Detect which cell encompasses the target text, then output its (x, y) center coordinate. 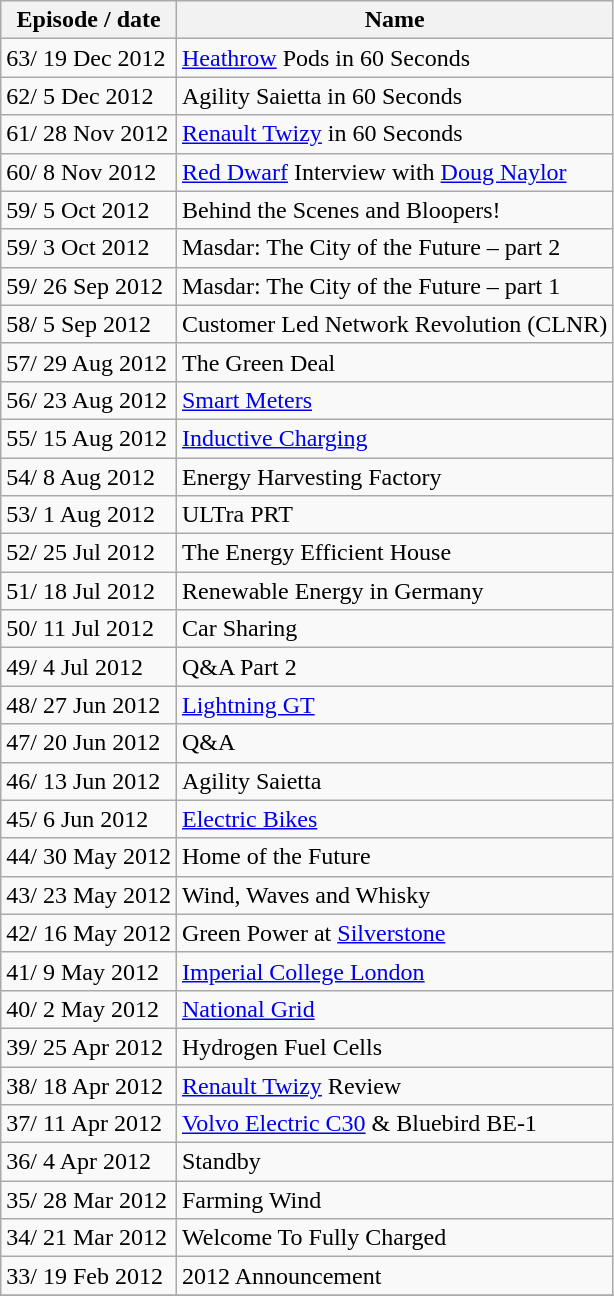
National Grid (394, 1009)
The Green Deal (394, 362)
Red Dwarf Interview with Doug Naylor (394, 172)
Volvo Electric C30 & Bluebird BE-1 (394, 1124)
Wind, Waves and Whisky (394, 895)
40/ 2 May 2012 (89, 1009)
Imperial College London (394, 971)
Renewable Energy in Germany (394, 591)
Electric Bikes (394, 819)
49/ 4 Jul 2012 (89, 667)
The Energy Efficient House (394, 553)
45/ 6 Jun 2012 (89, 819)
Episode / date (89, 20)
2012 Announcement (394, 1276)
Green Power at Silverstone (394, 933)
Inductive Charging (394, 438)
58/ 5 Sep 2012 (89, 324)
57/ 29 Aug 2012 (89, 362)
Lightning GT (394, 705)
63/ 19 Dec 2012 (89, 58)
44/ 30 May 2012 (89, 857)
Smart Meters (394, 400)
48/ 27 Jun 2012 (89, 705)
62/ 5 Dec 2012 (89, 96)
Standby (394, 1162)
Agility Saietta in 60 Seconds (394, 96)
Q&A Part 2 (394, 667)
46/ 13 Jun 2012 (89, 781)
ULTra PRT (394, 515)
59/ 3 Oct 2012 (89, 248)
Welcome To Fully Charged (394, 1238)
56/ 23 Aug 2012 (89, 400)
Farming Wind (394, 1200)
51/ 18 Jul 2012 (89, 591)
Renault Twizy in 60 Seconds (394, 134)
60/ 8 Nov 2012 (89, 172)
Renault Twizy Review (394, 1085)
Energy Harvesting Factory (394, 477)
55/ 15 Aug 2012 (89, 438)
35/ 28 Mar 2012 (89, 1200)
Masdar: The City of the Future – part 2 (394, 248)
43/ 23 May 2012 (89, 895)
39/ 25 Apr 2012 (89, 1047)
53/ 1 Aug 2012 (89, 515)
61/ 28 Nov 2012 (89, 134)
42/ 16 May 2012 (89, 933)
Heathrow Pods in 60 Seconds (394, 58)
33/ 19 Feb 2012 (89, 1276)
Q&A (394, 743)
34/ 21 Mar 2012 (89, 1238)
Hydrogen Fuel Cells (394, 1047)
Home of the Future (394, 857)
Agility Saietta (394, 781)
Masdar: The City of the Future – part 1 (394, 286)
37/ 11 Apr 2012 (89, 1124)
41/ 9 May 2012 (89, 971)
Customer Led Network Revolution (CLNR) (394, 324)
47/ 20 Jun 2012 (89, 743)
50/ 11 Jul 2012 (89, 629)
38/ 18 Apr 2012 (89, 1085)
54/ 8 Aug 2012 (89, 477)
59/ 5 Oct 2012 (89, 210)
59/ 26 Sep 2012 (89, 286)
36/ 4 Apr 2012 (89, 1162)
Behind the Scenes and Bloopers! (394, 210)
Car Sharing (394, 629)
Name (394, 20)
52/ 25 Jul 2012 (89, 553)
